Scan for the cell matching the given text and deliver its (x, y) coordinate at center. 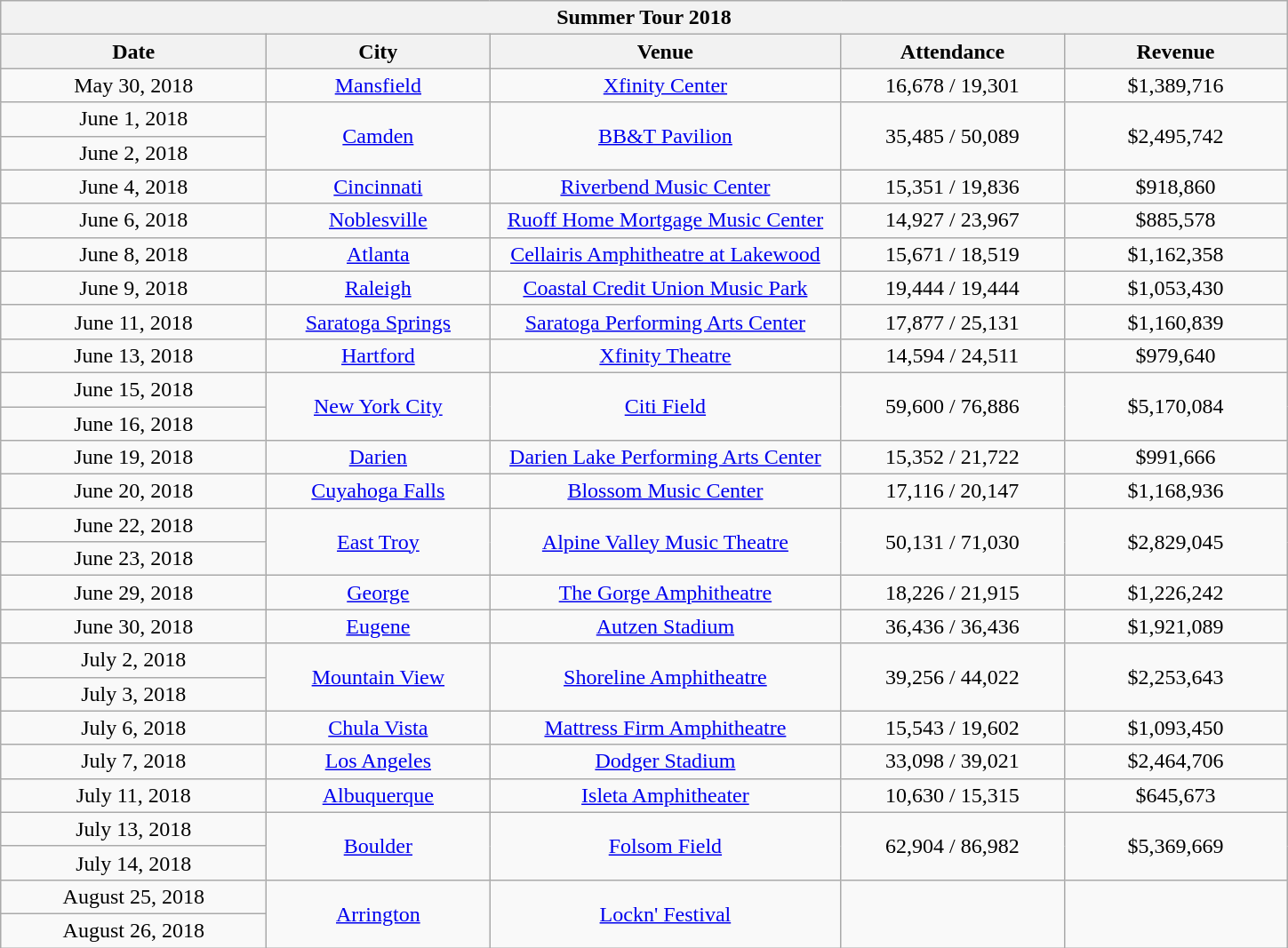
August 26, 2018 (133, 930)
33,098 / 39,021 (953, 761)
June 15, 2018 (133, 389)
Summer Tour 2018 (644, 18)
Eugene (379, 626)
Lockn' Festival (665, 913)
Mountain View (379, 677)
$5,369,669 (1175, 846)
16,678 / 19,301 (953, 85)
14,927 / 23,967 (953, 220)
15,671 / 18,519 (953, 254)
Citi Field (665, 406)
June 20, 2018 (133, 491)
Hartford (379, 355)
June 29, 2018 (133, 593)
18,226 / 21,915 (953, 593)
$2,464,706 (1175, 761)
July 6, 2018 (133, 728)
19,444 / 19,444 (953, 288)
$991,666 (1175, 458)
Riverbend Music Center (665, 187)
Attendance (953, 52)
June 23, 2018 (133, 559)
10,630 / 15,315 (953, 795)
62,904 / 86,982 (953, 846)
Arrington (379, 913)
June 4, 2018 (133, 187)
Cincinnati (379, 187)
Autzen Stadium (665, 626)
Xfinity Center (665, 85)
July 7, 2018 (133, 761)
Saratoga Springs (379, 322)
Darien (379, 458)
Cuyahoga Falls (379, 491)
July 13, 2018 (133, 829)
June 11, 2018 (133, 322)
$5,170,084 (1175, 406)
June 30, 2018 (133, 626)
June 8, 2018 (133, 254)
$1,921,089 (1175, 626)
June 2, 2018 (133, 153)
$1,226,242 (1175, 593)
$1,053,430 (1175, 288)
$1,168,936 (1175, 491)
15,543 / 19,602 (953, 728)
June 13, 2018 (133, 355)
Date (133, 52)
$2,495,742 (1175, 136)
The Gorge Amphitheatre (665, 593)
15,351 / 19,836 (953, 187)
Blossom Music Center (665, 491)
$645,673 (1175, 795)
July 11, 2018 (133, 795)
City (379, 52)
$918,860 (1175, 187)
July 14, 2018 (133, 863)
June 19, 2018 (133, 458)
Chula Vista (379, 728)
Shoreline Amphitheatre (665, 677)
Mattress Firm Amphitheatre (665, 728)
Folsom Field (665, 846)
Noblesville (379, 220)
June 9, 2018 (133, 288)
$2,829,045 (1175, 542)
New York City (379, 406)
39,256 / 44,022 (953, 677)
Isleta Amphitheater (665, 795)
July 3, 2018 (133, 694)
Camden (379, 136)
$885,578 (1175, 220)
June 16, 2018 (133, 424)
Mansfield (379, 85)
BB&T Pavilion (665, 136)
15,352 / 21,722 (953, 458)
Venue (665, 52)
George (379, 593)
Dodger Stadium (665, 761)
Coastal Credit Union Music Park (665, 288)
June 22, 2018 (133, 525)
$2,253,643 (1175, 677)
59,600 / 76,886 (953, 406)
$1,389,716 (1175, 85)
Ruoff Home Mortgage Music Center (665, 220)
August 25, 2018 (133, 896)
17,116 / 20,147 (953, 491)
Cellairis Amphitheatre at Lakewood (665, 254)
Albuquerque (379, 795)
Boulder (379, 846)
East Troy (379, 542)
$1,160,839 (1175, 322)
50,131 / 71,030 (953, 542)
$1,093,450 (1175, 728)
June 6, 2018 (133, 220)
Atlanta (379, 254)
Alpine Valley Music Theatre (665, 542)
$1,162,358 (1175, 254)
14,594 / 24,511 (953, 355)
Los Angeles (379, 761)
$979,640 (1175, 355)
Darien Lake Performing Arts Center (665, 458)
Raleigh (379, 288)
Saratoga Performing Arts Center (665, 322)
July 2, 2018 (133, 660)
36,436 / 36,436 (953, 626)
May 30, 2018 (133, 85)
Xfinity Theatre (665, 355)
June 1, 2018 (133, 119)
Revenue (1175, 52)
17,877 / 25,131 (953, 322)
35,485 / 50,089 (953, 136)
